From the cell containing the given text, extract its center point as (X, Y) coordinate. 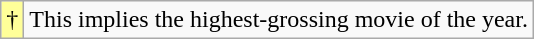
This implies the highest-grossing movie of the year. (279, 20)
† (12, 20)
